Provide the [x, y] coordinate of the cell's center where the given text is located.  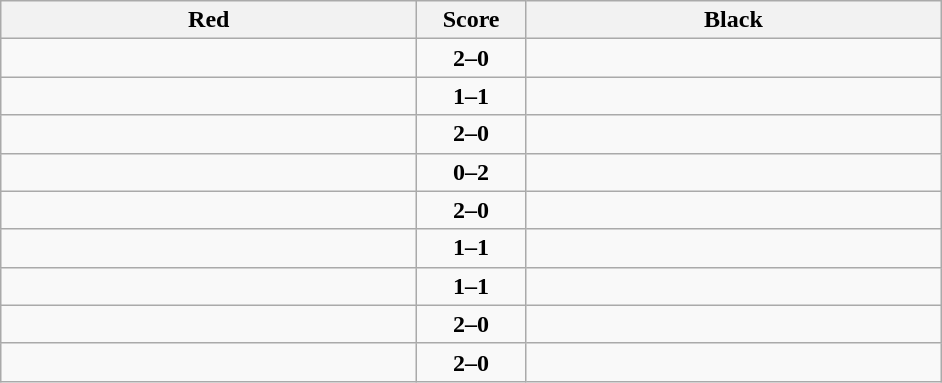
0–2 [472, 172]
Score [472, 20]
Black [733, 20]
Red [209, 20]
